Determine the (X, Y) coordinate at the center of the cell enclosing the given text.  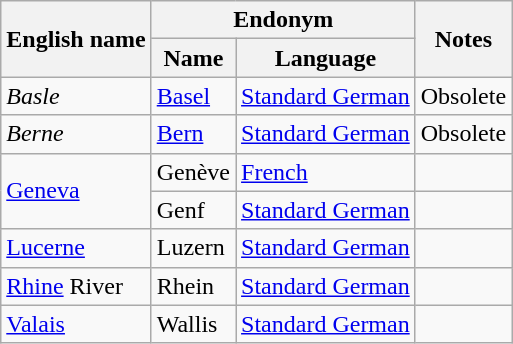
Basle (76, 96)
Genève (193, 172)
Language (326, 58)
French (326, 172)
English name (76, 39)
Valais (76, 324)
Name (193, 58)
Genf (193, 210)
Rhein (193, 286)
Lucerne (76, 248)
Basel (193, 96)
Wallis (193, 324)
Luzern (193, 248)
Rhine River (76, 286)
Bern (193, 134)
Geneva (76, 191)
Notes (463, 39)
Endonym (283, 20)
Berne (76, 134)
